Return [X, Y] of the center of cell containing provided text 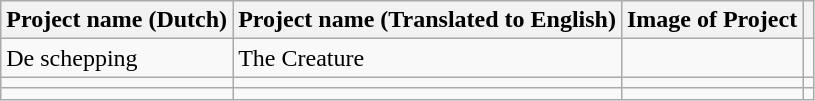
Image of Project [712, 20]
De schepping [117, 58]
Project name (Dutch) [117, 20]
The Creature [428, 58]
Project name (Translated to English) [428, 20]
